Return (x, y) of the center of cell containing provided text 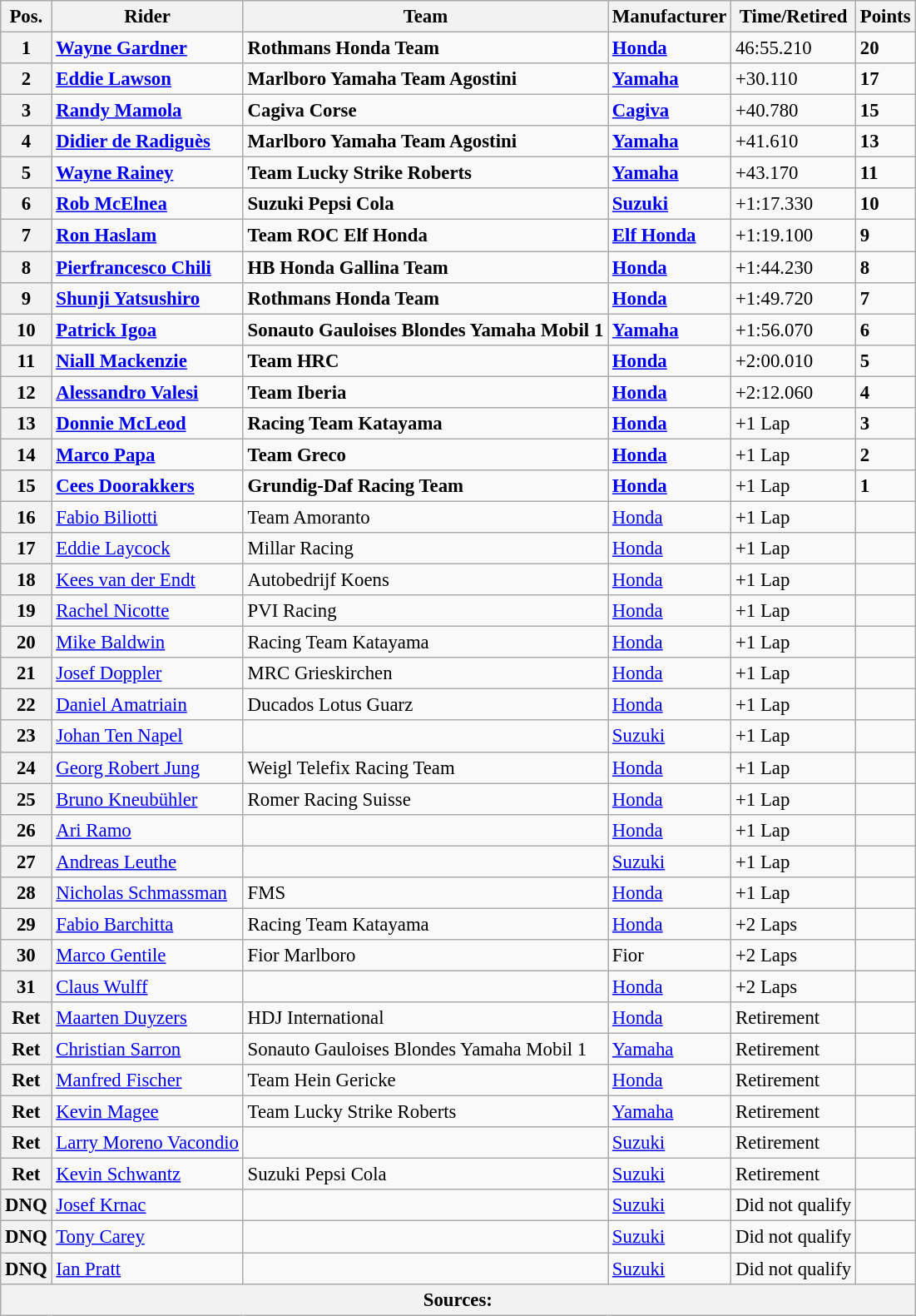
Fabio Barchitta (147, 924)
46:55.210 (794, 48)
Rob McElnea (147, 204)
Donnie McLeod (147, 424)
Manufacturer (670, 17)
Maarten Duyzers (147, 1018)
Time/Retired (794, 17)
+30.110 (794, 79)
19 (27, 611)
Cagiva Corse (425, 111)
Points (885, 17)
+1:17.330 (794, 204)
Rider (147, 17)
HDJ International (425, 1018)
HB Honda Gallina Team (425, 267)
Wayne Rainey (147, 173)
Eddie Lawson (147, 79)
16 (27, 517)
Alessandro Valesi (147, 392)
Shunji Yatsushiro (147, 298)
Josef Krnac (147, 1206)
Marco Papa (147, 454)
Elf Honda (670, 236)
Christian Sarron (147, 1050)
+1:44.230 (794, 267)
Sources: (458, 1299)
27 (27, 862)
Pos. (27, 17)
Fior Marlboro (425, 956)
25 (27, 799)
Bruno Kneubühler (147, 799)
Pierfrancesco Chili (147, 267)
Millar Racing (425, 549)
Eddie Laycock (147, 549)
+43.170 (794, 173)
28 (27, 893)
23 (27, 737)
Weigl Telefix Racing Team (425, 767)
Marco Gentile (147, 956)
29 (27, 924)
22 (27, 705)
Mike Baldwin (147, 643)
Cees Doorakkers (147, 486)
Fabio Biliotti (147, 517)
Kees van der Endt (147, 580)
Daniel Amatriain (147, 705)
Team HRC (425, 360)
24 (27, 767)
26 (27, 830)
MRC Grieskirchen (425, 673)
Randy Mamola (147, 111)
Niall Mackenzie (147, 360)
Tony Carey (147, 1237)
Manfred Fischer (147, 1080)
+2:00.010 (794, 360)
Didier de Radiguès (147, 142)
Ian Pratt (147, 1269)
Romer Racing Suisse (425, 799)
Rachel Nicotte (147, 611)
18 (27, 580)
Team Hein Gericke (425, 1080)
Team Greco (425, 454)
Team (425, 17)
Ducados Lotus Guarz (425, 705)
+40.780 (794, 111)
Team Amoranto (425, 517)
Team ROC Elf Honda (425, 236)
Team Iberia (425, 392)
Kevin Schwantz (147, 1174)
Autobedrijf Koens (425, 580)
+41.610 (794, 142)
Grundig-Daf Racing Team (425, 486)
Nicholas Schmassman (147, 893)
21 (27, 673)
Johan Ten Napel (147, 737)
Ari Ramo (147, 830)
Josef Doppler (147, 673)
Georg Robert Jung (147, 767)
Larry Moreno Vacondio (147, 1143)
PVI Racing (425, 611)
FMS (425, 893)
+1:56.070 (794, 330)
Kevin Magee (147, 1112)
30 (27, 956)
Claus Wulff (147, 986)
+1:49.720 (794, 298)
+2:12.060 (794, 392)
14 (27, 454)
Fior (670, 956)
+1:19.100 (794, 236)
12 (27, 392)
Ron Haslam (147, 236)
Wayne Gardner (147, 48)
Andreas Leuthe (147, 862)
Cagiva (670, 111)
31 (27, 986)
Patrick Igoa (147, 330)
